Find where the given text appears and provide that cell's center as [X, Y] coordinate. 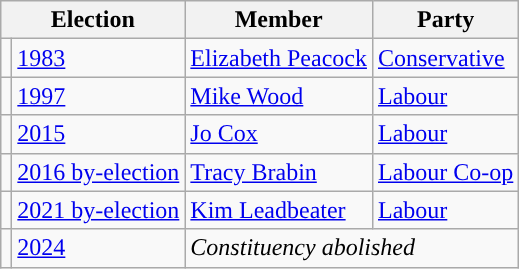
Member [279, 20]
Conservative [445, 58]
1997 [98, 96]
Mike Wood [279, 96]
2021 by-election [98, 210]
2015 [98, 134]
2024 [98, 248]
Party [445, 20]
Election [93, 20]
Labour Co-op [445, 172]
Kim Leadbeater [279, 210]
Elizabeth Peacock [279, 58]
2016 by-election [98, 172]
1983 [98, 58]
Jo Cox [279, 134]
Tracy Brabin [279, 172]
Constituency abolished [352, 248]
